Return [X, Y] of the center of cell containing provided text 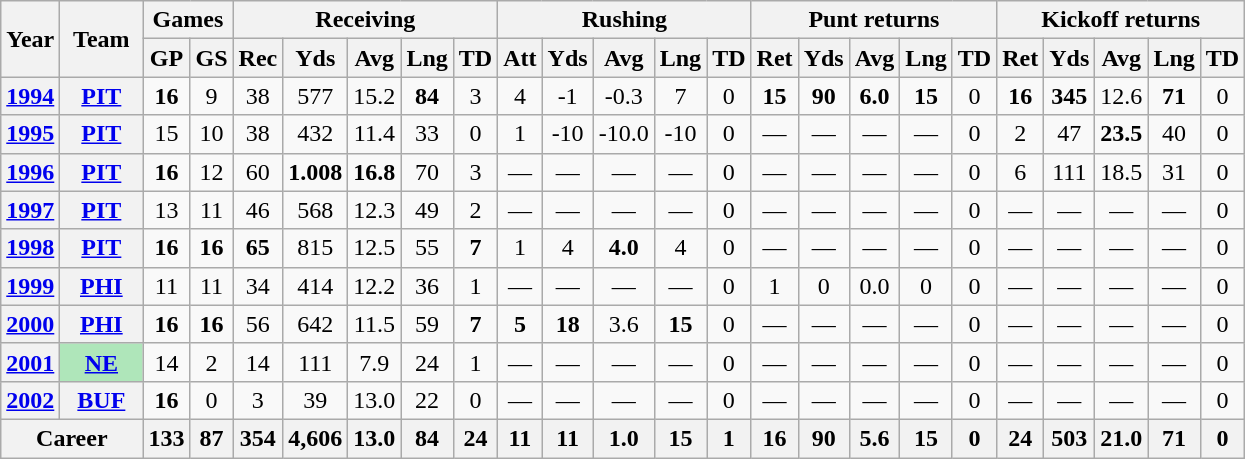
33 [427, 134]
568 [316, 210]
133 [166, 438]
Receiving [366, 20]
56 [258, 324]
5 [520, 324]
1995 [30, 134]
Kickoff returns [1121, 20]
Games [188, 20]
6 [1020, 172]
6.0 [874, 96]
21.0 [1122, 438]
87 [212, 438]
36 [427, 286]
-0.3 [624, 96]
12.6 [1122, 96]
46 [258, 210]
815 [316, 248]
3.6 [624, 324]
7.9 [374, 362]
NE [102, 362]
Career [72, 438]
39 [316, 400]
Punt returns [874, 20]
1.0 [624, 438]
55 [427, 248]
16.8 [374, 172]
70 [427, 172]
9 [212, 96]
12.2 [374, 286]
1998 [30, 248]
18.5 [1122, 172]
4,606 [316, 438]
BUF [102, 400]
34 [258, 286]
31 [1174, 172]
0.0 [874, 286]
-10.0 [624, 134]
GP [166, 58]
414 [316, 286]
40 [1174, 134]
49 [427, 210]
15.2 [374, 96]
18 [568, 324]
1999 [30, 286]
23.5 [1122, 134]
65 [258, 248]
Rushing [624, 20]
47 [1070, 134]
642 [316, 324]
5.6 [874, 438]
2001 [30, 362]
1994 [30, 96]
503 [1070, 438]
-1 [568, 96]
12.5 [374, 248]
13 [166, 210]
4.0 [624, 248]
345 [1070, 96]
12.3 [374, 210]
2002 [30, 400]
10 [212, 134]
577 [316, 96]
2000 [30, 324]
11.4 [374, 134]
Att [520, 58]
60 [258, 172]
1.008 [316, 172]
12 [212, 172]
1997 [30, 210]
22 [427, 400]
11.5 [374, 324]
59 [427, 324]
354 [258, 438]
Rec [258, 58]
432 [316, 134]
Team [102, 39]
1996 [30, 172]
GS [212, 58]
Year [30, 39]
